From the cell containing the given text, extract its center point as (x, y) coordinate. 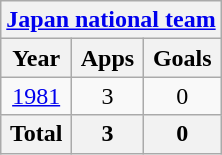
Japan national team (111, 20)
1981 (36, 96)
Total (36, 134)
Apps (108, 58)
Year (36, 58)
Goals (182, 58)
